From the cell containing the given text, extract its center point as (X, Y) coordinate. 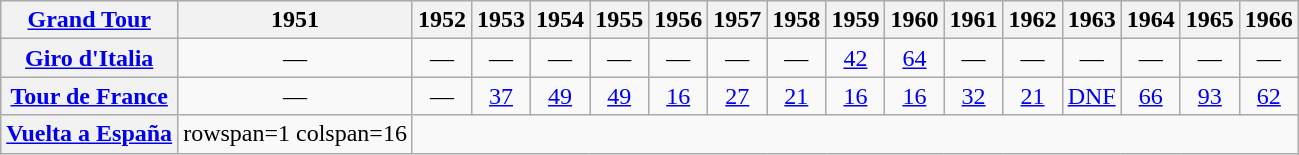
1955 (620, 20)
64 (914, 58)
1966 (1268, 20)
32 (974, 96)
62 (1268, 96)
1963 (1092, 20)
37 (500, 96)
1957 (738, 20)
1962 (1032, 20)
1952 (442, 20)
27 (738, 96)
Giro d'Italia (90, 58)
1961 (974, 20)
66 (1150, 96)
1958 (796, 20)
1965 (1210, 20)
1953 (500, 20)
1951 (296, 20)
1954 (560, 20)
42 (856, 58)
1964 (1150, 20)
DNF (1092, 96)
Tour de France (90, 96)
93 (1210, 96)
1959 (856, 20)
1960 (914, 20)
Grand Tour (90, 20)
Vuelta a España (90, 134)
rowspan=1 colspan=16 (296, 134)
1956 (678, 20)
